Determine the [x, y] coordinate at the center of the cell enclosing the given text.  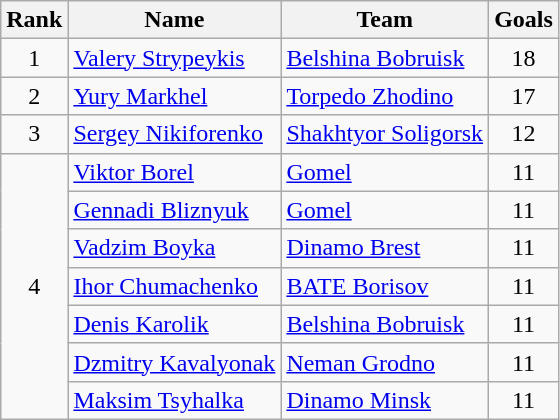
BATE Borisov [385, 286]
Sergey Nikiforenko [174, 134]
17 [524, 96]
Yury Markhel [174, 96]
Team [385, 20]
Goals [524, 20]
Vadzim Boyka [174, 248]
Ihor Chumachenko [174, 286]
Maksim Tsyhalka [174, 400]
4 [34, 286]
Valery Strypeykis [174, 58]
12 [524, 134]
Dinamo Minsk [385, 400]
18 [524, 58]
Neman Grodno [385, 362]
3 [34, 134]
Rank [34, 20]
Dzmitry Kavalyonak [174, 362]
Dinamo Brest [385, 248]
2 [34, 96]
Name [174, 20]
Shakhtyor Soligorsk [385, 134]
Viktor Borel [174, 172]
1 [34, 58]
Denis Karolik [174, 324]
Gennadi Bliznyuk [174, 210]
Torpedo Zhodino [385, 96]
